Locate the cell with the specified text and output its (X, Y) center coordinate. 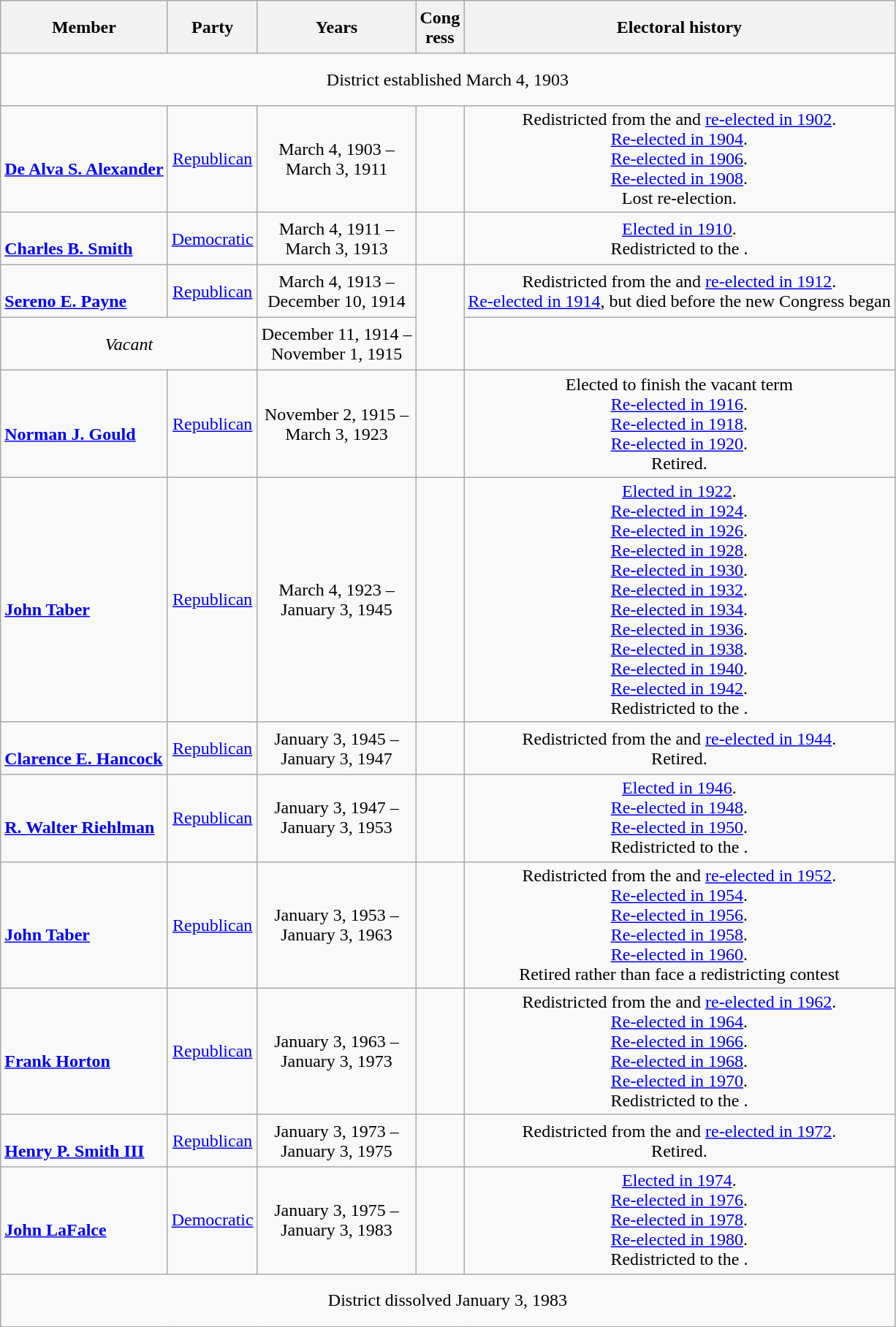
Party (212, 27)
John LaFalce (84, 1220)
Elected in 1910.Redistricted to the . (680, 239)
January 3, 1973 –January 3, 1975 (336, 1141)
Congress (440, 27)
Electoral history (680, 27)
Redistricted from the and re-elected in 1972.Retired. (680, 1141)
Redistricted from the and re-elected in 1944.Retired. (680, 748)
December 11, 1914 –November 1, 1915 (336, 344)
January 3, 1963 –January 3, 1973 (336, 1051)
De Alva S. Alexander (84, 159)
Years (336, 27)
January 3, 1945 –January 3, 1947 (336, 748)
District dissolved January 3, 1983 (447, 1300)
January 3, 1953 –January 3, 1963 (336, 925)
Elected in 1974.Re-elected in 1976.Re-elected in 1978.Re-elected in 1980.Redistricted to the . (680, 1220)
Elected to finish the vacant termRe-elected in 1916.Re-elected in 1918.Re-elected in 1920.Retired. (680, 424)
March 4, 1903 –March 3, 1911 (336, 159)
Elected in 1946.Re-elected in 1948.Re-elected in 1950.Redistricted to the . (680, 818)
R. Walter Riehlman (84, 818)
Norman J. Gould (84, 424)
Clarence E. Hancock (84, 748)
Charles B. Smith (84, 239)
Redistricted from the and re-elected in 1962.Re-elected in 1964.Re-elected in 1966.Re-elected in 1968.Re-elected in 1970.Redistricted to the . (680, 1051)
Sereno E. Payne (84, 292)
March 4, 1923 –January 3, 1945 (336, 599)
March 4, 1913 –December 10, 1914 (336, 292)
January 3, 1975 –January 3, 1983 (336, 1220)
November 2, 1915 –March 3, 1923 (336, 424)
Vacant (129, 344)
January 3, 1947 –January 3, 1953 (336, 818)
Henry P. Smith III (84, 1141)
Redistricted from the and re-elected in 1912.Re-elected in 1914, but died before the new Congress began (680, 292)
March 4, 1911 –March 3, 1913 (336, 239)
Frank Horton (84, 1051)
Redistricted from the and re-elected in 1902.Re-elected in 1904.Re-elected in 1906.Re-elected in 1908.Lost re-election. (680, 159)
District established March 4, 1903 (447, 80)
Member (84, 27)
